Return (X, Y) of the center of cell containing provided text 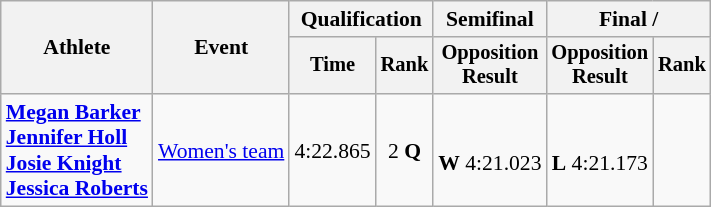
Qualification (361, 19)
W 4:21.023 (490, 150)
Women's team (221, 150)
Megan BarkerJennifer HollJosie KnightJessica Roberts (77, 150)
Athlete (77, 48)
2 Q (405, 150)
Time (332, 66)
4:22.865 (332, 150)
L 4:21.173 (600, 150)
Event (221, 48)
Semifinal (490, 19)
Final / (629, 19)
